Detect which cell encompasses the target text, then output its [X, Y] center coordinate. 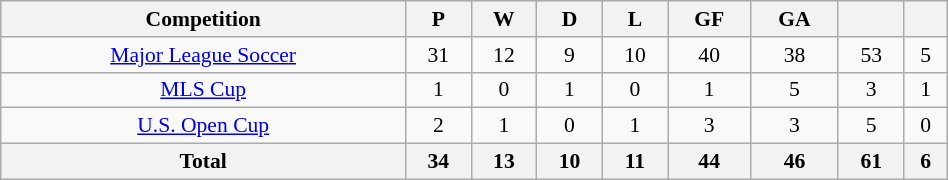
GA [795, 19]
P [439, 19]
40 [710, 55]
46 [795, 162]
GF [710, 19]
38 [795, 55]
L [635, 19]
53 [871, 55]
D [570, 19]
6 [926, 162]
2 [439, 126]
12 [504, 55]
Competition [204, 19]
11 [635, 162]
61 [871, 162]
44 [710, 162]
Major League Soccer [204, 55]
Total [204, 162]
13 [504, 162]
W [504, 19]
34 [439, 162]
9 [570, 55]
31 [439, 55]
MLS Cup [204, 90]
U.S. Open Cup [204, 126]
